Find where the given text appears and provide that cell's center as [x, y] coordinate. 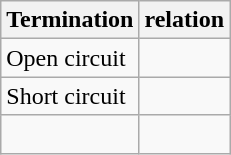
relation [184, 20]
Open circuit [70, 58]
Short circuit [70, 96]
Termination [70, 20]
